From the cell containing the given text, extract its center point as [x, y] coordinate. 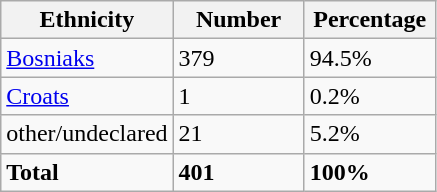
1 [238, 96]
401 [238, 172]
Croats [87, 96]
Percentage [370, 20]
Ethnicity [87, 20]
other/undeclared [87, 134]
94.5% [370, 58]
21 [238, 134]
100% [370, 172]
Total [87, 172]
0.2% [370, 96]
5.2% [370, 134]
379 [238, 58]
Number [238, 20]
Bosniaks [87, 58]
